Capture the cell that displays the provided text and extract its (X, Y) central coordinate. 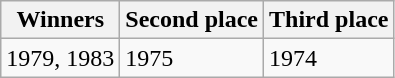
Winners (60, 20)
1975 (192, 58)
Second place (192, 20)
1974 (329, 58)
1979, 1983 (60, 58)
Third place (329, 20)
